Capture the cell that displays the provided text and extract its [X, Y] central coordinate. 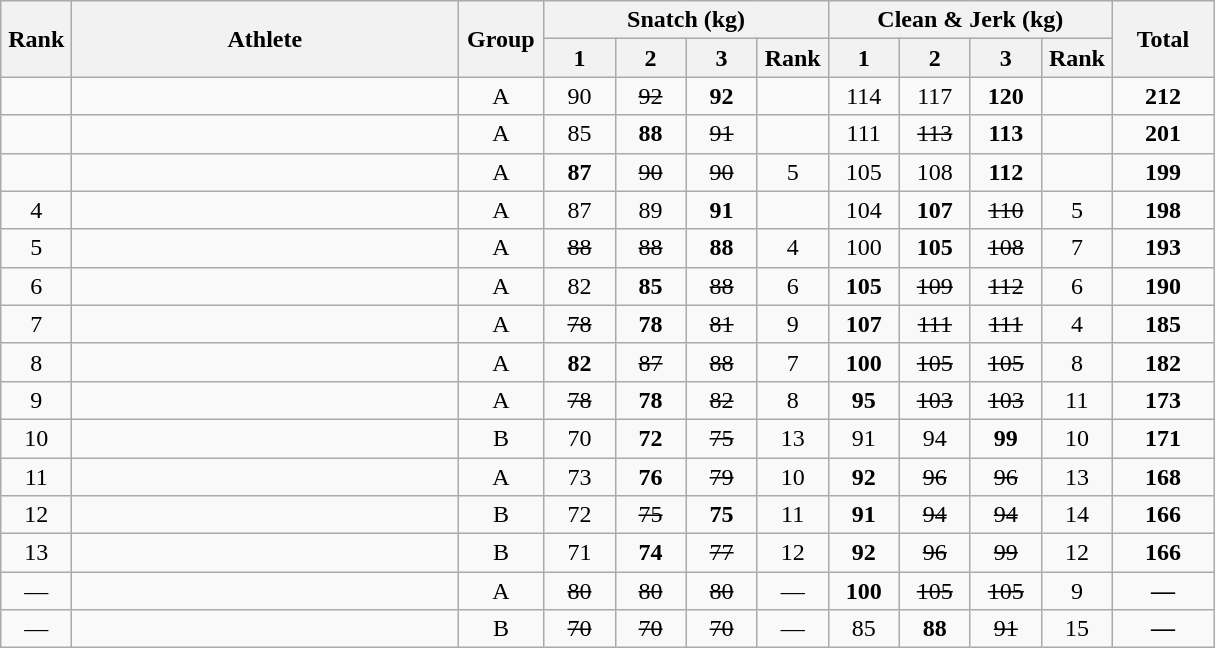
104 [864, 210]
199 [1162, 172]
95 [864, 400]
182 [1162, 362]
171 [1162, 438]
79 [722, 477]
74 [650, 553]
15 [1076, 629]
120 [1006, 96]
168 [1162, 477]
173 [1162, 400]
193 [1162, 248]
190 [1162, 286]
73 [580, 477]
14 [1076, 515]
212 [1162, 96]
81 [722, 324]
Group [501, 39]
Athlete [265, 39]
76 [650, 477]
110 [1006, 210]
Clean & Jerk (kg) [970, 20]
201 [1162, 134]
117 [934, 96]
198 [1162, 210]
109 [934, 286]
Snatch (kg) [686, 20]
114 [864, 96]
71 [580, 553]
Total [1162, 39]
185 [1162, 324]
89 [650, 210]
77 [722, 553]
